Identify which cell holds the provided text, then report its (X, Y) central coordinate. 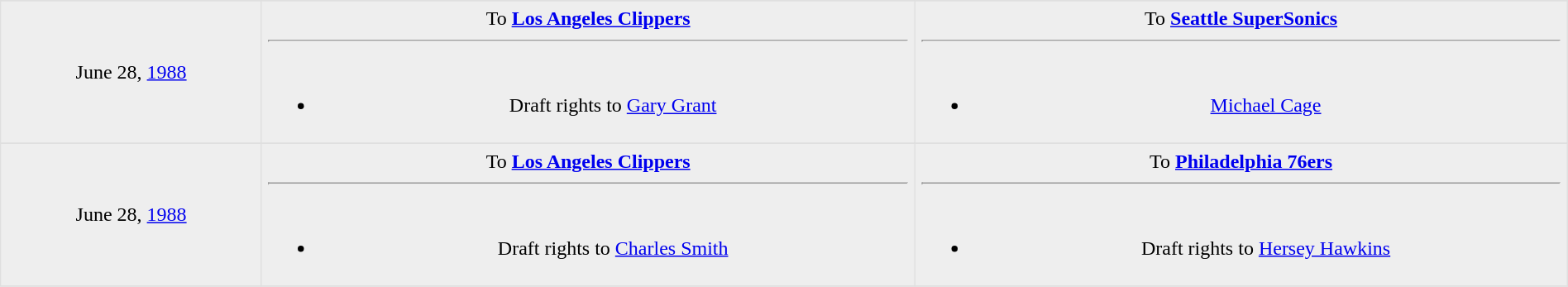
To Philadelphia 76ersDraft rights to Hersey Hawkins (1241, 214)
To Seattle SuperSonicsMichael Cage (1241, 72)
To Los Angeles ClippersDraft rights to Charles Smith (587, 214)
To Los Angeles ClippersDraft rights to Gary Grant (587, 72)
